Return the [X, Y] coordinate for the center point of the cell that contains the specified text.  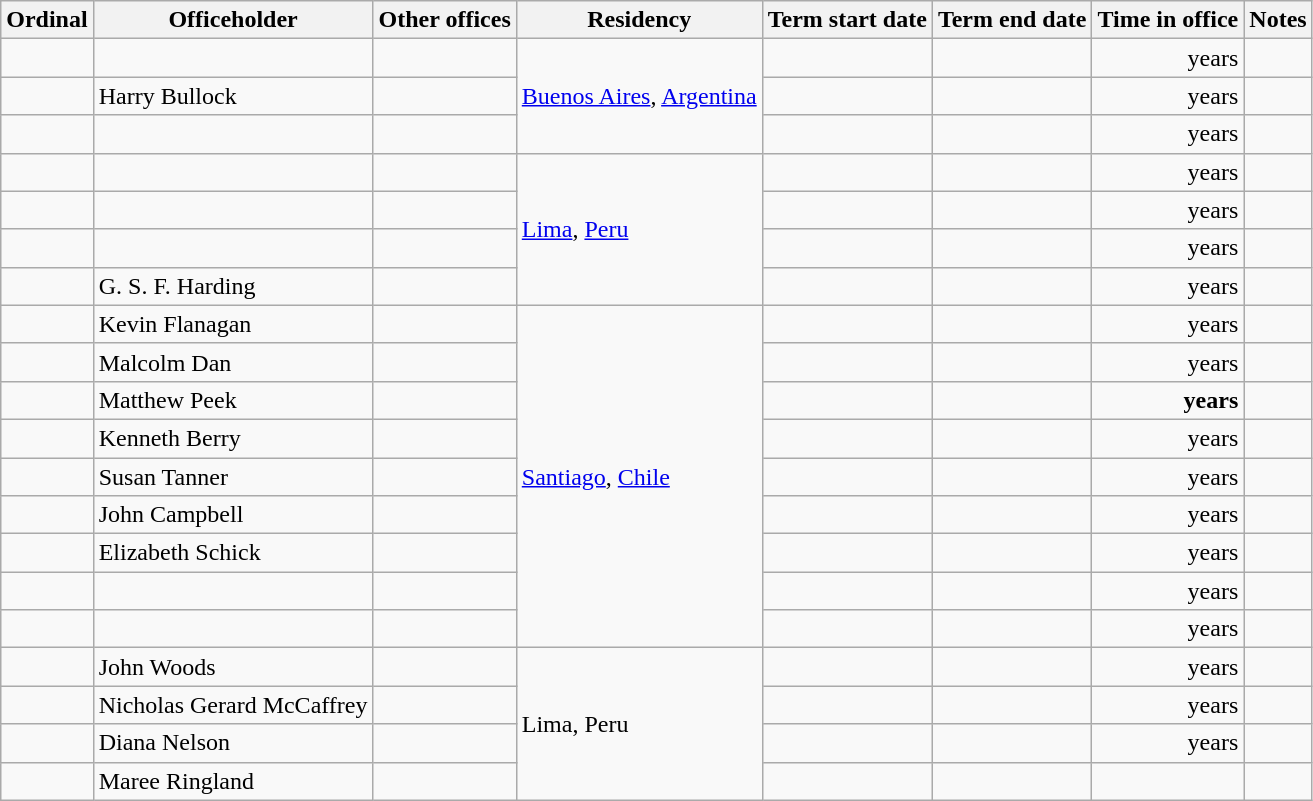
Notes [1278, 20]
Maree Ringland [233, 781]
G. S. F. Harding [233, 286]
Matthew Peek [233, 400]
Term start date [847, 20]
Kevin Flanagan [233, 324]
Susan Tanner [233, 477]
Elizabeth Schick [233, 553]
Kenneth Berry [233, 438]
Time in office [1168, 20]
Buenos Aires, Argentina [639, 96]
Diana Nelson [233, 743]
Residency [639, 20]
Malcolm Dan [233, 362]
Other offices [444, 20]
Officeholder [233, 20]
Santiago, Chile [639, 476]
Term end date [1012, 20]
Nicholas Gerard McCaffrey [233, 705]
John Woods [233, 667]
Ordinal [47, 20]
John Campbell [233, 515]
Harry Bullock [233, 96]
